Identify which cell holds the provided text, then report its (X, Y) central coordinate. 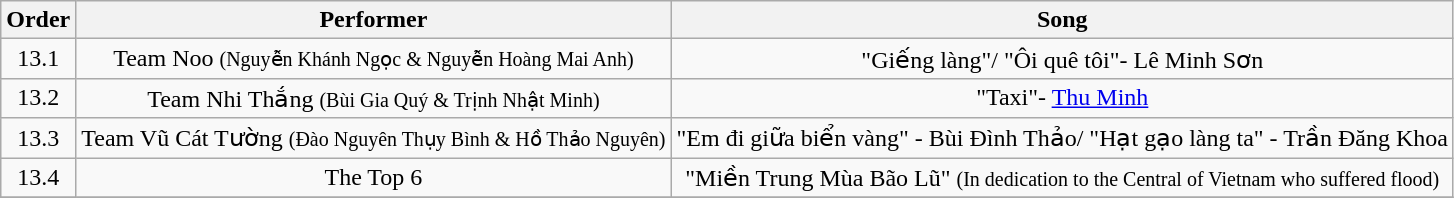
Order (38, 20)
Performer (374, 20)
"Em đi giữa biển vàng" - Bùi Đình Thảo/ "Hạt gạo làng ta" - Trần Đăng Khoa (1062, 138)
Team Vũ Cát Tường (Đào Nguyên Thụy Bình & Hồ Thảo Nguyên) (374, 138)
13.2 (38, 98)
Team Noo (Nguyễn Khánh Ngọc & Nguyễn Hoàng Mai Anh) (374, 59)
"Taxi"- Thu Minh (1062, 98)
13.4 (38, 178)
13.1 (38, 59)
Team Nhi Thắng (Bùi Gia Quý & Trịnh Nhật Minh) (374, 98)
"Miền Trung Mùa Bão Lũ" (In dedication to the Central of Vietnam who suffered flood) (1062, 178)
13.3 (38, 138)
Song (1062, 20)
"Giếng làng"/ "Ôi quê tôi"- Lê Minh Sơn (1062, 59)
The Top 6 (374, 178)
